Pinpoint the cell where the given text exists, returning its [x, y] midpoint coordinate. 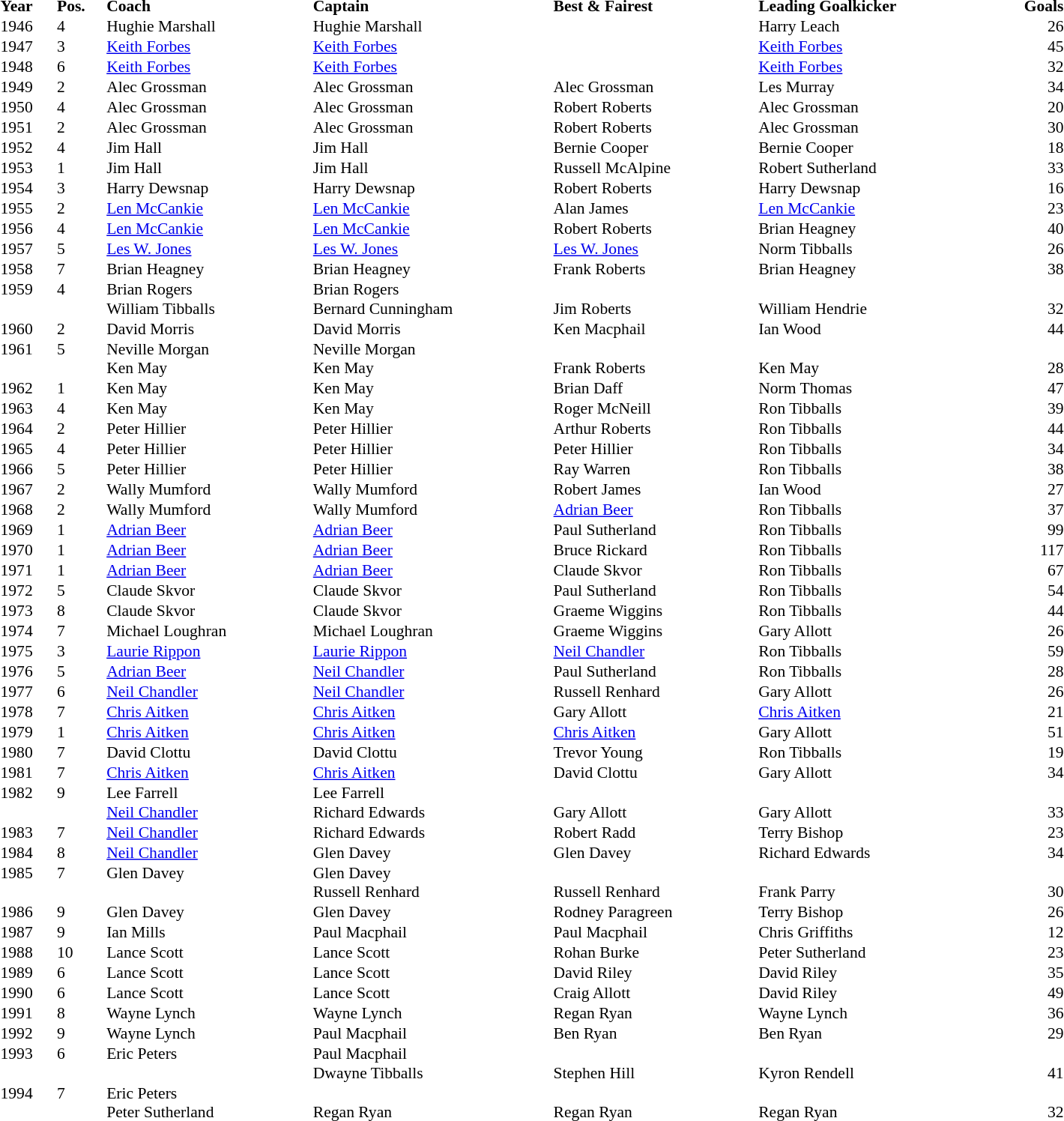
1967 [28, 489]
1981 [28, 773]
Stephen Hill [656, 1064]
1989 [28, 973]
49 [1030, 993]
1990 [28, 993]
Paul MacphailDwayne Tibballs [433, 1064]
Ray Warren [656, 470]
1960 [28, 329]
Frank Parry [877, 883]
1951 [28, 128]
1962 [28, 389]
Peter Sutherland [877, 952]
1958 [28, 269]
1955 [28, 209]
1948 [28, 67]
Kyron Rendell [877, 1064]
39 [1030, 408]
Trevor Young [656, 753]
47 [1030, 389]
1952 [28, 148]
1988 [28, 952]
Bruce Rickard [656, 551]
1976 [28, 672]
William Hendrie [877, 300]
1970 [28, 551]
Chris Griffiths [877, 933]
Norm Tibballs [877, 250]
1973 [28, 611]
1963 [28, 408]
19 [1030, 753]
1961 [28, 358]
1972 [28, 591]
Alan James [656, 209]
Ken Macphail [656, 329]
Brian RogersBernard Cunningham [433, 300]
1993 [28, 1064]
41 [1030, 1064]
1966 [28, 470]
1975 [28, 651]
54 [1030, 591]
Robert Sutherland [877, 169]
10 [81, 952]
Brian RogersWilliam Tibballs [209, 300]
1974 [28, 632]
99 [1030, 530]
Craig Allott [656, 993]
Roger McNeill [656, 408]
37 [1030, 510]
1965 [28, 449]
Robert Radd [656, 833]
Ian Mills [209, 933]
1987 [28, 933]
20 [1030, 107]
1978 [28, 713]
Glen DaveyRussell Renhard [433, 883]
Regan Ryan [656, 1014]
29 [1030, 1033]
1949 [28, 88]
12 [1030, 933]
1985 [28, 883]
21 [1030, 713]
1991 [28, 1014]
Rodney Paragreen [656, 912]
1956 [28, 229]
16 [1030, 188]
Brian Daff [656, 389]
1946 [28, 26]
Lee FarrellRichard Edwards [433, 803]
51 [1030, 732]
Robert James [656, 489]
1980 [28, 753]
67 [1030, 570]
36 [1030, 1014]
1982 [28, 803]
1969 [28, 530]
Lee FarrellNeil Chandler [209, 803]
1953 [28, 169]
1992 [28, 1033]
35 [1030, 973]
1954 [28, 188]
Harry Leach [877, 26]
18 [1030, 148]
Arthur Roberts [656, 429]
1968 [28, 510]
Rohan Burke [656, 952]
1983 [28, 833]
1977 [28, 692]
1947 [28, 47]
1957 [28, 250]
Jim Roberts [656, 300]
27 [1030, 489]
Russell McAlpine [656, 169]
1986 [28, 912]
117 [1030, 551]
40 [1030, 229]
1950 [28, 107]
1984 [28, 853]
45 [1030, 47]
1979 [28, 732]
59 [1030, 651]
1964 [28, 429]
Norm Thomas [877, 389]
1959 [28, 300]
1971 [28, 570]
Eric Peters [209, 1064]
Les Murray [877, 88]
